From the cell containing the given text, extract its center point as (x, y) coordinate. 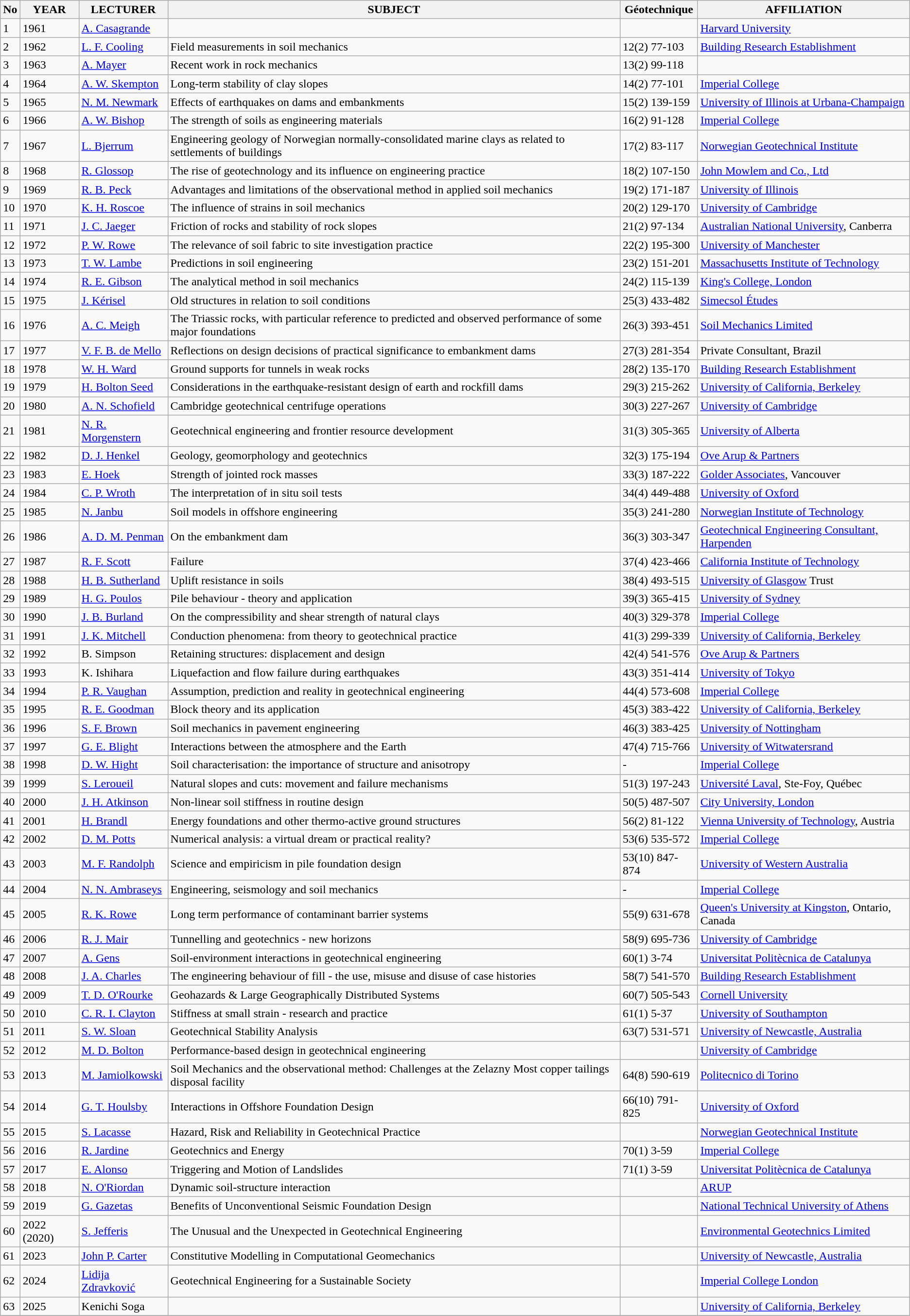
Energy foundations and other thermo-active ground structures (394, 820)
34(4) 449-488 (659, 493)
L. Bjerrum (123, 146)
P. R. Vaughan (123, 691)
15(2) 139-159 (659, 102)
M. F. Randolph (123, 864)
1979 (50, 387)
43 (10, 864)
Cambridge geotechnical centrifuge operations (394, 406)
M. D. Bolton (123, 1050)
4 (10, 84)
64(8) 590-619 (659, 1075)
R. Glossop (123, 171)
Triggering and Motion of Landslides (394, 1169)
19 (10, 387)
Natural slopes and cuts: movement and failure mechanisms (394, 783)
57 (10, 1169)
52 (10, 1050)
60(7) 505-543 (659, 995)
A. Gens (123, 958)
Université Laval, Ste-Foy, Québec (804, 783)
37 (10, 746)
A. C. Meigh (123, 326)
2018 (50, 1187)
63 (10, 1306)
K. H. Roscoe (123, 208)
Effects of earthquakes on dams and embankments (394, 102)
1964 (50, 84)
2000 (50, 802)
17 (10, 350)
40 (10, 802)
30(3) 227-267 (659, 406)
A. W. Skempton (123, 84)
N. O'Riordan (123, 1187)
Engineering, seismology and soil mechanics (394, 889)
30 (10, 617)
J. C. Jaeger (123, 226)
38(4) 493-515 (659, 580)
M. Jamiolkowski (123, 1075)
42 (10, 839)
1994 (50, 691)
University of Tokyo (804, 673)
The rise of geotechnology and its influence on engineering practice (394, 171)
1986 (50, 537)
1995 (50, 710)
28 (10, 580)
John P. Carter (123, 1256)
University of Witwatersrand (804, 746)
Friction of rocks and stability of rock slopes (394, 226)
1961 (50, 28)
Soil Mechanics and the observational method: Challenges at the Zelazny Most copper tailings disposal facility (394, 1075)
Long-term stability of clay slopes (394, 84)
Geotechnical engineering and frontier resource development (394, 431)
41 (10, 820)
Advantages and limitations of the observational method in applied soil mechanics (394, 189)
Imperial College London (804, 1281)
8 (10, 171)
1967 (50, 146)
2010 (50, 1013)
N. Janbu (123, 511)
62 (10, 1281)
The Unusual and the Unexpected in Geotechnical Engineering (394, 1230)
29(3) 215-262 (659, 387)
A. N. Schofield (123, 406)
A. W. Bishop (123, 121)
H. Bolton Seed (123, 387)
29 (10, 599)
Science and empiricism in pile foundation design (394, 864)
18(2) 107-150 (659, 171)
1977 (50, 350)
Kenichi Soga (123, 1306)
Geotechnics and Energy (394, 1150)
35 (10, 710)
T. W. Lambe (123, 263)
Failure (394, 561)
13(2) 99-118 (659, 65)
D. M. Potts (123, 839)
14(2) 77-101 (659, 84)
1991 (50, 636)
University of Nottingham (804, 728)
1990 (50, 617)
39 (10, 783)
15 (10, 300)
1988 (50, 580)
1983 (50, 474)
20(2) 129-170 (659, 208)
Vienna University of Technology, Austria (804, 820)
22 (10, 456)
1965 (50, 102)
1997 (50, 746)
Soil mechanics in pavement engineering (394, 728)
University of Illinois (804, 189)
University of Western Australia (804, 864)
32 (10, 654)
H. B. Sutherland (123, 580)
1974 (50, 282)
Pile behaviour - theory and application (394, 599)
63(7) 531-571 (659, 1032)
Engineering geology of Norwegian normally-consolidated marine clays as related to settlements of buildings (394, 146)
Cornell University (804, 995)
41(3) 299-339 (659, 636)
2005 (50, 915)
2017 (50, 1169)
44 (10, 889)
33 (10, 673)
18 (10, 369)
Ground supports for tunnels in weak rocks (394, 369)
Soil models in offshore engineering (394, 511)
Geotechnical Stability Analysis (394, 1032)
19(2) 171-187 (659, 189)
Queen's University at Kingston, Ontario, Canada (804, 915)
SUBJECT (394, 10)
56(2) 81-122 (659, 820)
51 (10, 1032)
Retaining structures: displacement and design (394, 654)
1966 (50, 121)
59 (10, 1206)
45(3) 383-422 (659, 710)
32(3) 175-194 (659, 456)
23 (10, 474)
1993 (50, 673)
The Triassic rocks, with particular reference to predicted and observed performance of some major foundations (394, 326)
R. E. Gibson (123, 282)
King's College, London (804, 282)
38 (10, 765)
J. B. Burland (123, 617)
1968 (50, 171)
Old structures in relation to soil conditions (394, 300)
1976 (50, 326)
Non-linear soil stiffness in routine design (394, 802)
1970 (50, 208)
Australian National University, Canberra (804, 226)
37(4) 423-466 (659, 561)
56 (10, 1150)
2009 (50, 995)
G. Gazetas (123, 1206)
Interactions in Offshore Foundation Design (394, 1107)
53(6) 535-572 (659, 839)
2004 (50, 889)
11 (10, 226)
5 (10, 102)
60 (10, 1230)
50(5) 487-507 (659, 802)
C. R. I. Clayton (123, 1013)
61 (10, 1256)
Field measurements in soil mechanics (394, 47)
University of Sydney (804, 599)
K. Ishihara (123, 673)
13 (10, 263)
University of Manchester (804, 244)
48 (10, 976)
R. E. Goodman (123, 710)
2007 (50, 958)
33(3) 187-222 (659, 474)
44(4) 573-608 (659, 691)
R. F. Scott (123, 561)
W. H. Ward (123, 369)
2011 (50, 1032)
S. Jefferis (123, 1230)
1992 (50, 654)
1971 (50, 226)
Constitutive Modelling in Computational Geomechanics (394, 1256)
Strength of jointed rock masses (394, 474)
Assumption, prediction and reality in geotechnical engineering (394, 691)
Predictions in soil engineering (394, 263)
49 (10, 995)
2003 (50, 864)
Numerical analysis: a virtual dream or practical reality? (394, 839)
Simecsol Études (804, 300)
H. Brandl (123, 820)
The analytical method in soil mechanics (394, 282)
A. D. M. Penman (123, 537)
2015 (50, 1132)
P. W. Rowe (123, 244)
Geology, geomorphology and geotechnics (394, 456)
Hazard, Risk and Reliability in Geotechnical Practice (394, 1132)
Géotechnique (659, 10)
University of Glasgow Trust (804, 580)
2024 (50, 1281)
The engineering behaviour of fill - the use, misuse and disuse of case histories (394, 976)
Dynamic soil-structure interaction (394, 1187)
Golder Associates, Vancouver (804, 474)
21(2) 97-134 (659, 226)
Soil Mechanics Limited (804, 326)
34 (10, 691)
22(2) 195-300 (659, 244)
N. R. Morgenstern (123, 431)
Interactions between the atmosphere and the Earth (394, 746)
C. P. Wroth (123, 493)
Geotechnical Engineering for a Sustainable Society (394, 1281)
University of Alberta (804, 431)
2 (10, 47)
66(10) 791-825 (659, 1107)
2014 (50, 1107)
71(1) 3-59 (659, 1169)
2023 (50, 1256)
N. M. Newmark (123, 102)
26(3) 393-451 (659, 326)
Long term performance of contaminant barrier systems (394, 915)
1972 (50, 244)
36 (10, 728)
1975 (50, 300)
1999 (50, 783)
58(7) 541-570 (659, 976)
2002 (50, 839)
10 (10, 208)
61(1) 5-37 (659, 1013)
42(4) 541-576 (659, 654)
A. Casagrande (123, 28)
The relevance of soil fabric to site investigation practice (394, 244)
City University, London (804, 802)
G. T. Houlsby (123, 1107)
55 (10, 1132)
D. W. Hight (123, 765)
47(4) 715-766 (659, 746)
46 (10, 939)
2006 (50, 939)
A. Mayer (123, 65)
40(3) 329-378 (659, 617)
47 (10, 958)
3 (10, 65)
31 (10, 636)
25(3) 433-482 (659, 300)
53 (10, 1075)
Geohazards & Large Geographically Distributed Systems (394, 995)
T. D. O'Rourke (123, 995)
39(3) 365-415 (659, 599)
On the compressibility and shear strength of natural clays (394, 617)
N. N. Ambraseys (123, 889)
9 (10, 189)
2012 (50, 1050)
46(3) 383-425 (659, 728)
17(2) 83-117 (659, 146)
Liquefaction and flow failure during earthquakes (394, 673)
14 (10, 282)
1984 (50, 493)
Tunnelling and geotechnics - new horizons (394, 939)
Conduction phenomena: from theory to geotechnical practice (394, 636)
National Technical University of Athens (804, 1206)
B. Simpson (123, 654)
1996 (50, 728)
1987 (50, 561)
Uplift resistance in soils (394, 580)
ARUP (804, 1187)
54 (10, 1107)
55(9) 631-678 (659, 915)
26 (10, 537)
J. H. Atkinson (123, 802)
Block theory and its application (394, 710)
27(3) 281-354 (659, 350)
50 (10, 1013)
E. Hoek (123, 474)
Recent work in rock mechanics (394, 65)
28(2) 135-170 (659, 369)
R. Jardine (123, 1150)
J. K. Mitchell (123, 636)
Politecnico di Torino (804, 1075)
24(2) 115-139 (659, 282)
1985 (50, 511)
16(2) 91-128 (659, 121)
Soil-environment interactions in geotechnical engineering (394, 958)
1978 (50, 369)
S. F. Brown (123, 728)
23(2) 151-201 (659, 263)
1998 (50, 765)
2025 (50, 1306)
45 (10, 915)
California Institute of Technology (804, 561)
Performance-based design in geotechnical engineering (394, 1050)
12 (10, 244)
Stiffness at small strain - research and practice (394, 1013)
University of Illinois at Urbana-Champaign (804, 102)
Geotechnical Engineering Consultant, Harpenden (804, 537)
L. F. Cooling (123, 47)
1963 (50, 65)
21 (10, 431)
Lidija Zdravković (123, 1281)
43(3) 351-414 (659, 673)
Norwegian Institute of Technology (804, 511)
The strength of soils as engineering materials (394, 121)
The interpretation of in situ soil tests (394, 493)
16 (10, 326)
27 (10, 561)
Harvard University (804, 28)
1973 (50, 263)
1989 (50, 599)
D. J. Henkel (123, 456)
The influence of strains in soil mechanics (394, 208)
70(1) 3-59 (659, 1150)
24 (10, 493)
36(3) 303-347 (659, 537)
J. Kérisel (123, 300)
No (10, 10)
Soil characterisation: the importance of structure and anisotropy (394, 765)
R. J. Mair (123, 939)
1982 (50, 456)
20 (10, 406)
60(1) 3-74 (659, 958)
Considerations in the earthquake-resistant design of earth and rockfill dams (394, 387)
2008 (50, 976)
YEAR (50, 10)
1962 (50, 47)
2013 (50, 1075)
31(3) 305-365 (659, 431)
AFFILIATION (804, 10)
John Mowlem and Co., Ltd (804, 171)
1980 (50, 406)
53(10) 847-874 (659, 864)
25 (10, 511)
1969 (50, 189)
H. G. Poulos (123, 599)
G. E. Blight (123, 746)
Massachusetts Institute of Technology (804, 263)
S. Leroueil (123, 783)
E. Alonso (123, 1169)
R. K. Rowe (123, 915)
Environmental Geotechnics Limited (804, 1230)
58(9) 695-736 (659, 939)
2022 (2020) (50, 1230)
J. A. Charles (123, 976)
On the embankment dam (394, 537)
35(3) 241-280 (659, 511)
1981 (50, 431)
51(3) 197-243 (659, 783)
Reflections on design decisions of practical significance to embankment dams (394, 350)
7 (10, 146)
R. B. Peck (123, 189)
2016 (50, 1150)
1 (10, 28)
12(2) 77-103 (659, 47)
S. W. Sloan (123, 1032)
V. F. B. de Mello (123, 350)
LECTURER (123, 10)
Benefits of Unconventional Seismic Foundation Design (394, 1206)
58 (10, 1187)
2019 (50, 1206)
6 (10, 121)
2001 (50, 820)
Private Consultant, Brazil (804, 350)
S. Lacasse (123, 1132)
University of Southampton (804, 1013)
